Return the (X, Y) coordinate for the center point of the cell that contains the specified text.  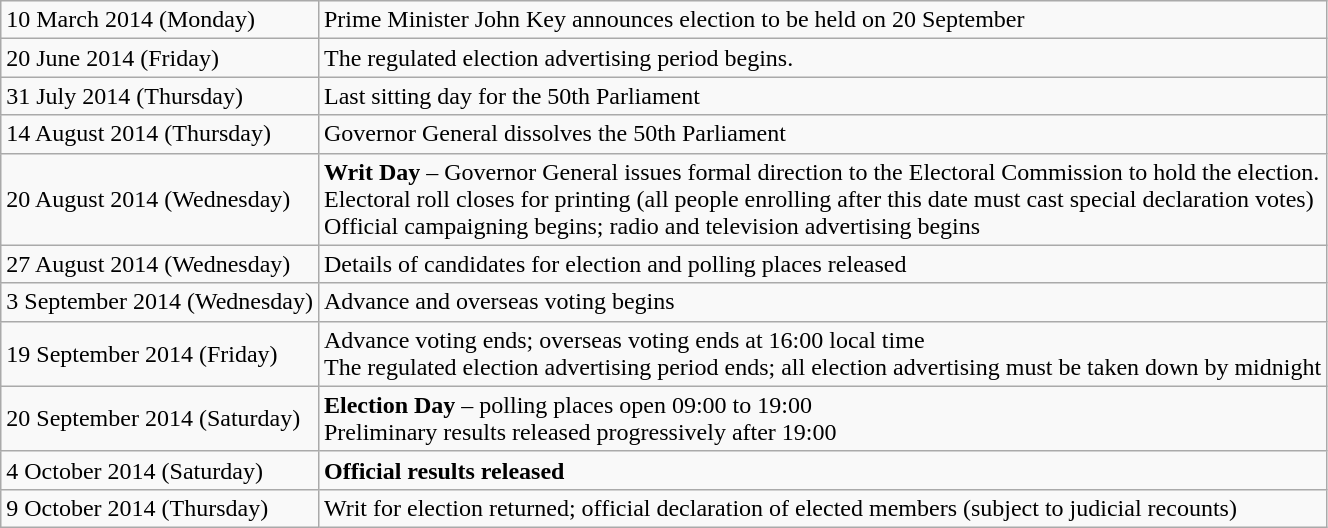
Prime Minister John Key announces election to be held on 20 September (822, 20)
The regulated election advertising period begins. (822, 58)
3 September 2014 (Wednesday) (160, 302)
10 March 2014 (Monday) (160, 20)
Details of candidates for election and polling places released (822, 264)
31 July 2014 (Thursday) (160, 96)
14 August 2014 (Thursday) (160, 134)
19 September 2014 (Friday) (160, 354)
20 June 2014 (Friday) (160, 58)
20 September 2014 (Saturday) (160, 418)
Last sitting day for the 50th Parliament (822, 96)
Advance and overseas voting begins (822, 302)
20 August 2014 (Wednesday) (160, 199)
Writ for election returned; official declaration of elected members (subject to judicial recounts) (822, 508)
4 October 2014 (Saturday) (160, 470)
9 October 2014 (Thursday) (160, 508)
Official results released (822, 470)
27 August 2014 (Wednesday) (160, 264)
Governor General dissolves the 50th Parliament (822, 134)
Election Day – polling places open 09:00 to 19:00 Preliminary results released progressively after 19:00 (822, 418)
